Provide the (X, Y) coordinate of the cell's center where the given text is located.  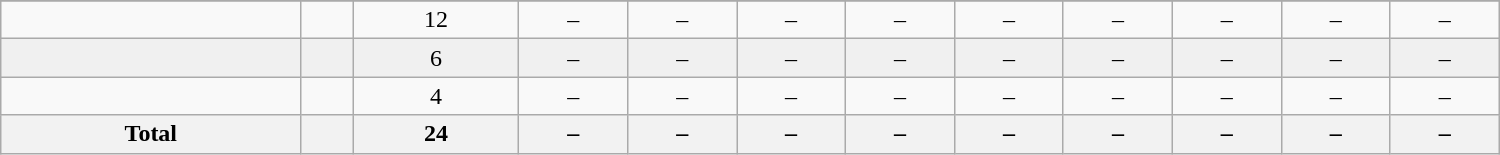
Total (151, 134)
24 (436, 134)
6 (436, 58)
12 (436, 20)
4 (436, 96)
